Extract the [X, Y] coordinate from the center of the cell holding the provided text.  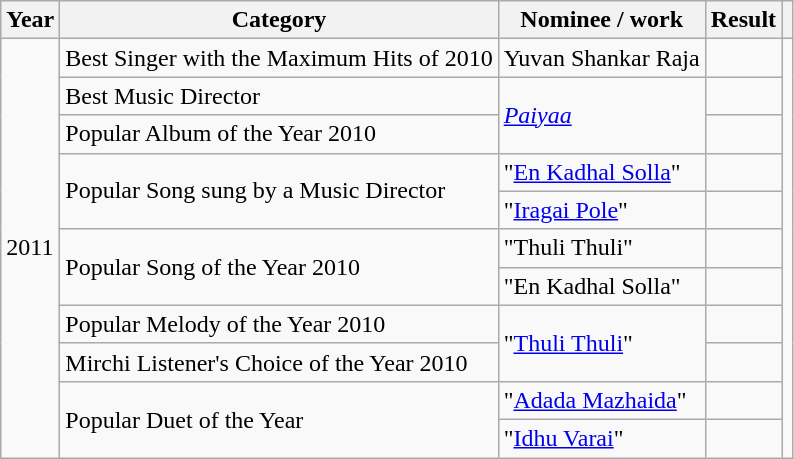
Result [743, 20]
Year [30, 20]
Nominee / work [602, 20]
Popular Duet of the Year [279, 419]
Best Music Director [279, 96]
Popular Album of the Year 2010 [279, 134]
Popular Melody of the Year 2010 [279, 324]
"Adada Mazhaida" [602, 400]
Paiyaa [602, 115]
2011 [30, 248]
Category [279, 20]
"Idhu Varai" [602, 438]
Popular Song sung by a Music Director [279, 191]
Popular Song of the Year 2010 [279, 267]
Yuvan Shankar Raja [602, 58]
Mirchi Listener's Choice of the Year 2010 [279, 362]
"Iragai Pole" [602, 210]
Best Singer with the Maximum Hits of 2010 [279, 58]
